Search for the cell housing the specified text and yield its (x, y) center coordinate. 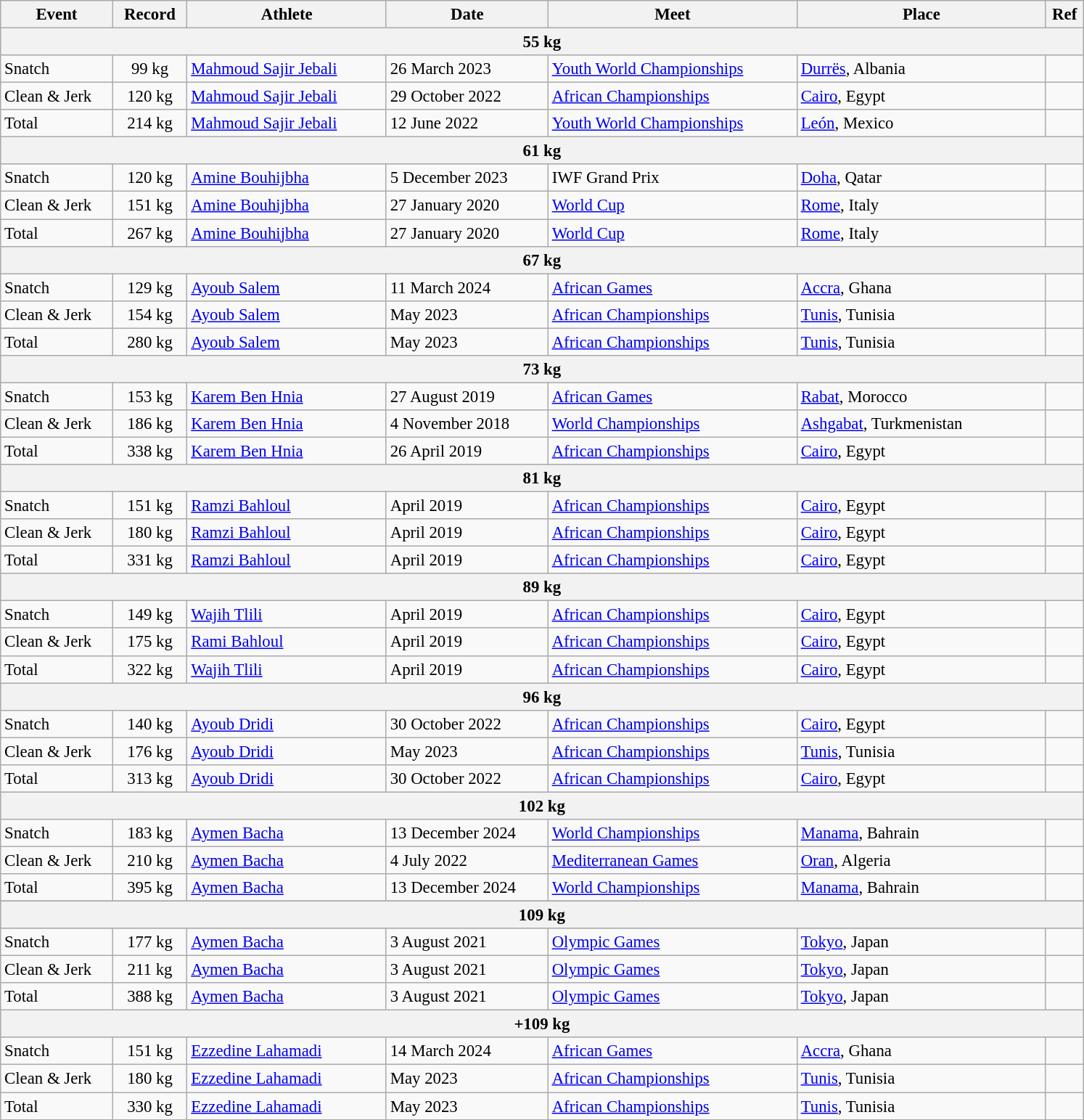
99 kg (149, 69)
55 kg (542, 42)
29 October 2022 (467, 97)
Rabat, Morocco (921, 396)
+109 kg (542, 1024)
Rami Bahloul (287, 642)
154 kg (149, 314)
153 kg (149, 396)
27 August 2019 (467, 396)
102 kg (542, 806)
186 kg (149, 424)
109 kg (542, 915)
Ref (1064, 15)
81 kg (542, 478)
Mediterranean Games (672, 860)
4 November 2018 (467, 424)
330 kg (149, 1106)
67 kg (542, 260)
388 kg (149, 997)
Ashgabat, Turkmenistan (921, 424)
96 kg (542, 697)
Event (57, 15)
Record (149, 15)
210 kg (149, 860)
176 kg (149, 751)
Meet (672, 15)
89 kg (542, 587)
12 June 2022 (467, 123)
5 December 2023 (467, 178)
211 kg (149, 970)
183 kg (149, 833)
149 kg (149, 615)
Place (921, 15)
14 March 2024 (467, 1052)
140 kg (149, 724)
313 kg (149, 779)
331 kg (149, 560)
4 July 2022 (467, 860)
IWF Grand Prix (672, 178)
214 kg (149, 123)
Oran, Algeria (921, 860)
Athlete (287, 15)
395 kg (149, 888)
61 kg (542, 151)
322 kg (149, 669)
73 kg (542, 369)
129 kg (149, 287)
26 April 2019 (467, 451)
León, Mexico (921, 123)
267 kg (149, 233)
Durrës, Albania (921, 69)
280 kg (149, 342)
Doha, Qatar (921, 178)
Date (467, 15)
26 March 2023 (467, 69)
11 March 2024 (467, 287)
177 kg (149, 942)
338 kg (149, 451)
175 kg (149, 642)
